Provide the [X, Y] coordinate of the cell's center where the given text is located.  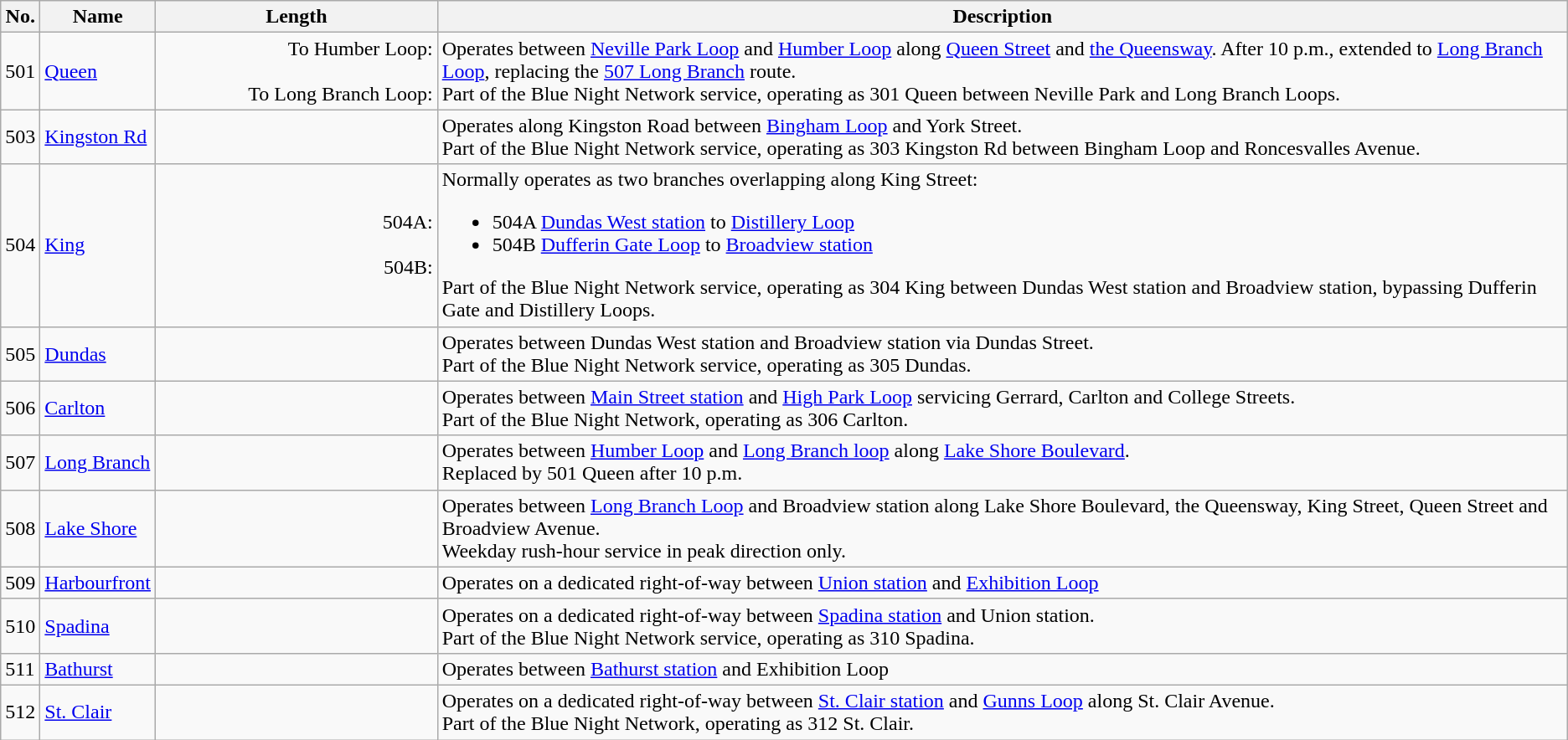
Operates between Dundas West station and Broadview station via Dundas Street.Part of the Blue Night Network service, operating as 305 Dundas. [1002, 353]
Length [297, 17]
Operates on a dedicated right-of-way between Spadina station and Union station.Part of the Blue Night Network service, operating as 310 Spadina. [1002, 626]
Dundas [98, 353]
504A:504B: [297, 245]
507 [20, 462]
508 [20, 528]
509 [20, 583]
Harbourfront [98, 583]
Operates between Bathurst station and Exhibition Loop [1002, 669]
King [98, 245]
505 [20, 353]
511 [20, 669]
To Humber Loop:To Long Branch Loop: [297, 71]
Bathurst [98, 669]
No. [20, 17]
503 [20, 137]
Operates on a dedicated right-of-way between Union station and Exhibition Loop [1002, 583]
Operates between Humber Loop and Long Branch loop along Lake Shore Boulevard.Replaced by 501 Queen after 10 p.m. [1002, 462]
510 [20, 626]
Kingston Rd [98, 137]
512 [20, 712]
501 [20, 71]
Carlton [98, 409]
504 [20, 245]
Description [1002, 17]
St. Clair [98, 712]
Queen [98, 71]
Name [98, 17]
506 [20, 409]
Lake Shore [98, 528]
Spadina [98, 626]
Long Branch [98, 462]
